Determine the [X, Y] coordinate at the center of the cell enclosing the given text.  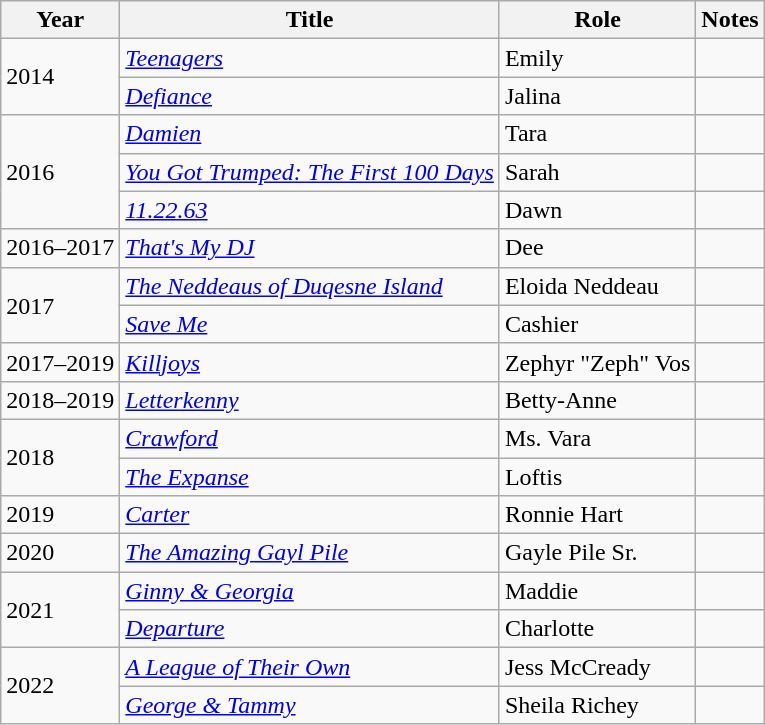
Sheila Richey [597, 705]
Ronnie Hart [597, 515]
2018–2019 [60, 400]
2019 [60, 515]
Dawn [597, 210]
Defiance [310, 96]
2016–2017 [60, 248]
Letterkenny [310, 400]
Maddie [597, 591]
Zephyr "Zeph" Vos [597, 362]
2022 [60, 686]
2016 [60, 172]
The Neddeaus of Duqesne Island [310, 286]
You Got Trumped: The First 100 Days [310, 172]
That's My DJ [310, 248]
11.22.63 [310, 210]
Gayle Pile Sr. [597, 553]
Emily [597, 58]
2017–2019 [60, 362]
Year [60, 20]
Jalina [597, 96]
Carter [310, 515]
2014 [60, 77]
Sarah [597, 172]
2020 [60, 553]
Betty-Anne [597, 400]
2021 [60, 610]
Cashier [597, 324]
2017 [60, 305]
2018 [60, 457]
The Expanse [310, 477]
Dee [597, 248]
The Amazing Gayl Pile [310, 553]
Damien [310, 134]
Ms. Vara [597, 438]
Loftis [597, 477]
Jess McCready [597, 667]
Title [310, 20]
Notes [730, 20]
Eloida Neddeau [597, 286]
George & Tammy [310, 705]
Ginny & Georgia [310, 591]
Crawford [310, 438]
Departure [310, 629]
Save Me [310, 324]
Teenagers [310, 58]
Charlotte [597, 629]
A League of Their Own [310, 667]
Role [597, 20]
Tara [597, 134]
Killjoys [310, 362]
